Determine the (X, Y) coordinate at the center of the cell enclosing the given text.  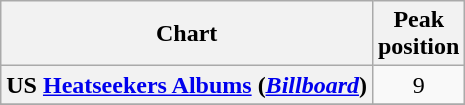
Peakposition (418, 34)
Chart (187, 34)
9 (418, 85)
US Heatseekers Albums (Billboard) (187, 85)
